Locate the cell with the specified text and output its (x, y) center coordinate. 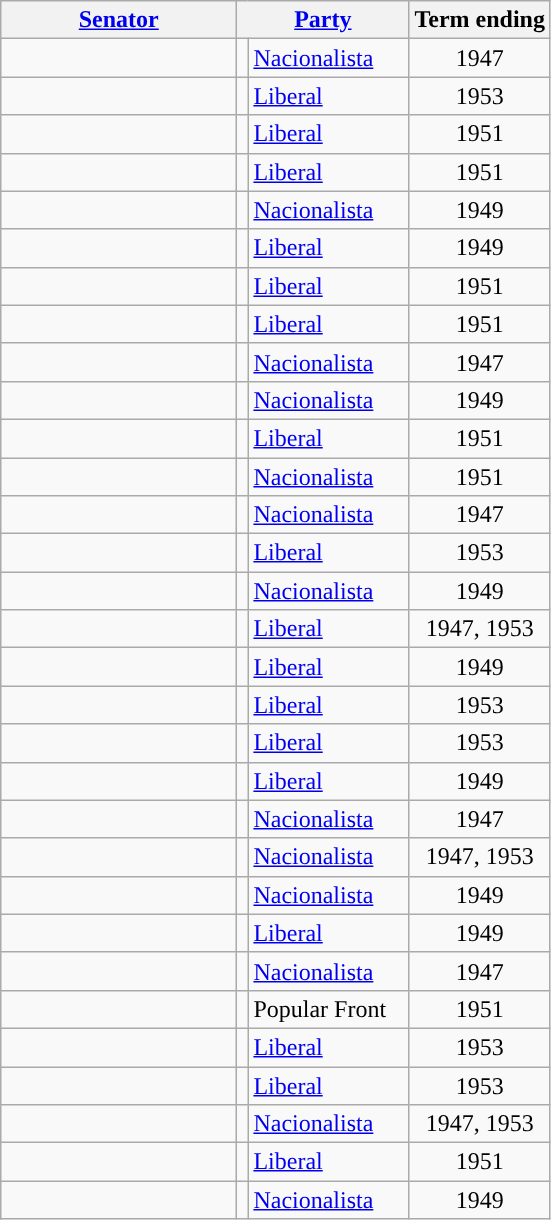
Term ending (480, 20)
Party (323, 20)
Popular Front (328, 1009)
Senator (119, 20)
